Detect which cell encompasses the target text, then output its (x, y) center coordinate. 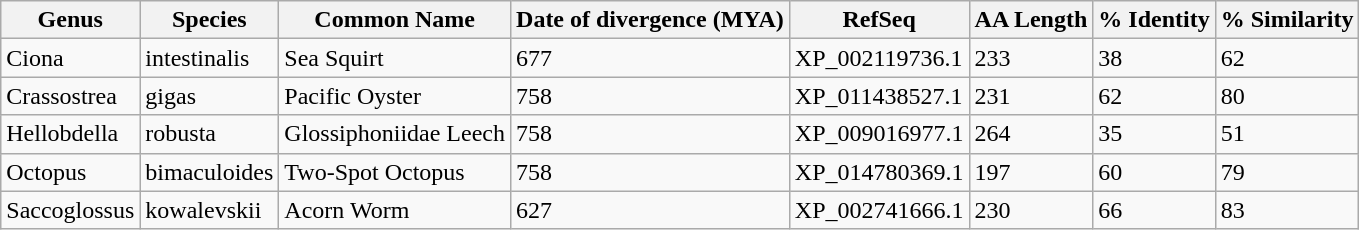
robusta (210, 134)
60 (1154, 172)
XP_002741666.1 (879, 210)
677 (650, 58)
80 (1287, 96)
38 (1154, 58)
627 (650, 210)
intestinalis (210, 58)
230 (1031, 210)
Hellobdella (70, 134)
XP_002119736.1 (879, 58)
83 (1287, 210)
Ciona (70, 58)
Pacific Oyster (395, 96)
XP_011438527.1 (879, 96)
Crassostrea (70, 96)
231 (1031, 96)
Date of divergence (MYA) (650, 20)
% Similarity (1287, 20)
Genus (70, 20)
Sea Squirt (395, 58)
35 (1154, 134)
Acorn Worm (395, 210)
kowalevskii (210, 210)
264 (1031, 134)
bimaculoides (210, 172)
79 (1287, 172)
51 (1287, 134)
AA Length (1031, 20)
Glossiphoniidae Leech (395, 134)
XP_009016977.1 (879, 134)
197 (1031, 172)
XP_014780369.1 (879, 172)
Common Name (395, 20)
% Identity (1154, 20)
gigas (210, 96)
Species (210, 20)
Saccoglossus (70, 210)
Octopus (70, 172)
233 (1031, 58)
RefSeq (879, 20)
Two-Spot Octopus (395, 172)
66 (1154, 210)
